Pinpoint the cell where the given text exists, returning its [X, Y] midpoint coordinate. 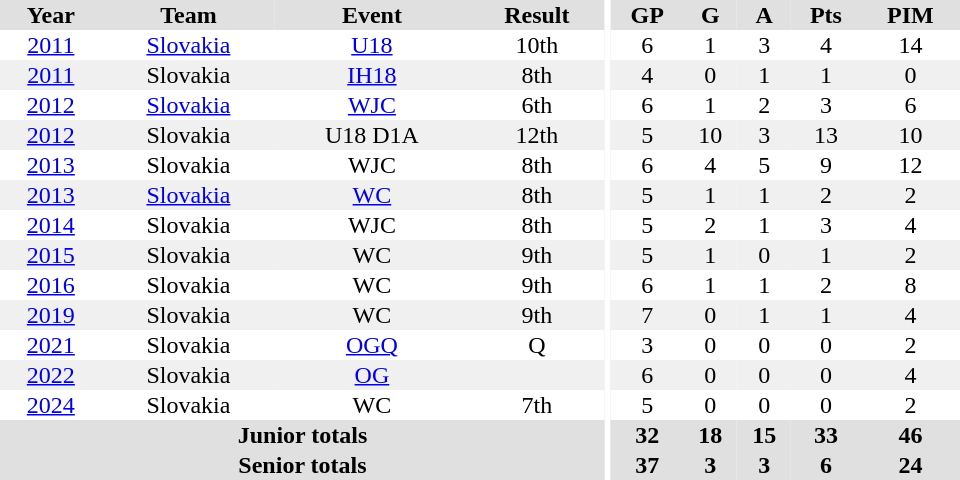
U18 D1A [372, 135]
6th [537, 105]
2024 [51, 405]
Junior totals [302, 435]
Year [51, 15]
OG [372, 375]
Pts [826, 15]
A [764, 15]
24 [910, 465]
15 [764, 435]
14 [910, 45]
33 [826, 435]
37 [647, 465]
32 [647, 435]
13 [826, 135]
G [710, 15]
PIM [910, 15]
IH18 [372, 75]
2015 [51, 255]
Result [537, 15]
2016 [51, 285]
Team [189, 15]
2019 [51, 315]
2021 [51, 345]
2022 [51, 375]
OGQ [372, 345]
12 [910, 165]
GP [647, 15]
7th [537, 405]
2014 [51, 225]
10th [537, 45]
Senior totals [302, 465]
9 [826, 165]
12th [537, 135]
Q [537, 345]
18 [710, 435]
U18 [372, 45]
Event [372, 15]
8 [910, 285]
46 [910, 435]
7 [647, 315]
